Scan for the cell matching the given text and deliver its [x, y] coordinate at center. 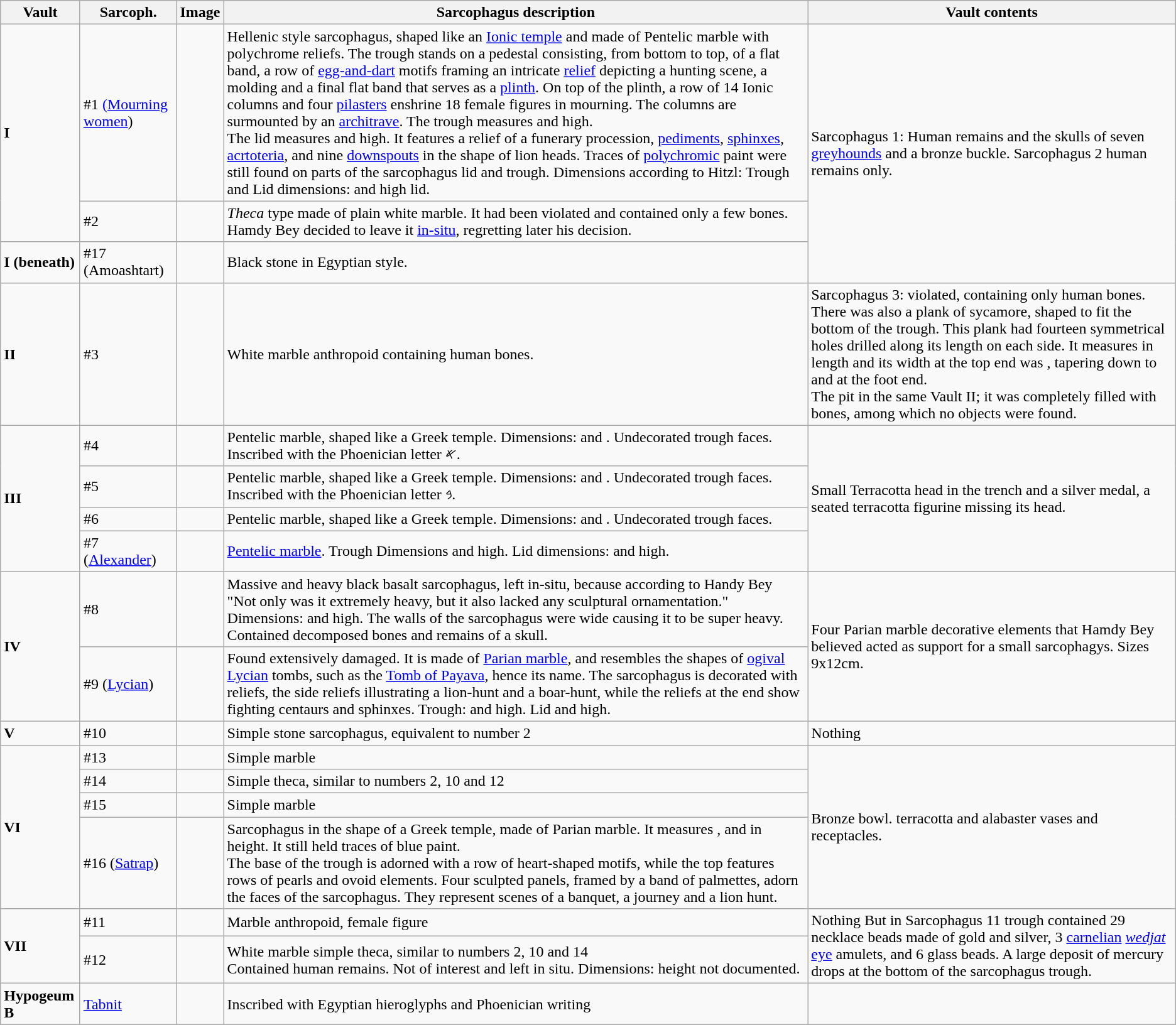
Black stone in Egyptian style. [516, 263]
Marble anthropoid, female figure [516, 923]
IV [40, 646]
#13 [128, 757]
#9 (Lycian) [128, 683]
#16 (Satrap) [128, 863]
#7 (Alexander) [128, 551]
White marble anthropoid containing human bones. [516, 354]
Simple stone sarcophagus, equivalent to number 2 [516, 733]
#8 [128, 609]
Pentelic marble, shaped like a Greek temple. Dimensions: and . Undecorated trough faces. [516, 519]
Inscribed with Egyptian hieroglyphs and Phoenician writing [516, 1004]
VII [40, 946]
I [40, 133]
III [40, 499]
Sarcophagus 1: Human remains and the skulls of seven greyhounds and a bronze buckle. Sarcophagus 2 human remains only. [991, 153]
Vault contents [991, 13]
Sarcoph. [128, 13]
#3 [128, 354]
#2 [128, 221]
Hypogeum B [40, 1004]
Pentelic marble. Trough Dimensions and high. Lid dimensions: and high. [516, 551]
Vault [40, 13]
#17 (Amoashtart) [128, 263]
#11 [128, 923]
Sarcophagus description [516, 13]
VI [40, 827]
Pentelic marble, shaped like a Greek temple. Dimensions: and . Undecorated trough faces. Inscribed with the Phoenician letter 𐤀. [516, 446]
#15 [128, 805]
II [40, 354]
Nothing [991, 733]
I (beneath) [40, 263]
#6 [128, 519]
V [40, 733]
#12 [128, 960]
Simple theca, similar to numbers 2, 10 and 12 [516, 781]
Four Parian marble decorative elements that Hamdy Bey believed acted as support for a small sarcophagys. Sizes 9x12cm. [991, 646]
Bronze bowl. terracotta and alabaster vases and receptacles. [991, 827]
Tabnit [128, 1004]
Small Terracotta head in the trench and a silver medal, a seated terracotta figurine missing its head. [991, 499]
#1 (Mourning women) [128, 113]
#4 [128, 446]
Pentelic marble, shaped like a Greek temple. Dimensions: and . Undecorated trough faces. Inscribed with the Phoenician letter 𐤁. [516, 486]
#5 [128, 486]
#10 [128, 733]
#14 [128, 781]
Image [200, 13]
